Locate the cell with the specified text and output its [x, y] center coordinate. 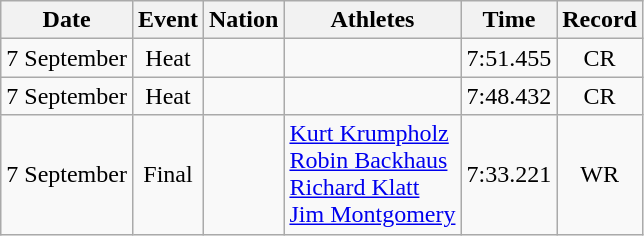
7:51.455 [509, 58]
Kurt KrumpholzRobin BackhausRichard KlattJim Montgomery [372, 174]
7:33.221 [509, 174]
7:48.432 [509, 96]
Final [168, 174]
Record [600, 20]
Time [509, 20]
Athletes [372, 20]
Event [168, 20]
Nation [244, 20]
WR [600, 174]
Date [67, 20]
